Determine the [x, y] coordinate at the center of the cell enclosing the given text.  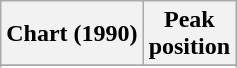
Chart (1990) [72, 34]
Peakposition [189, 34]
